Search for the cell housing the specified text and yield its [x, y] center coordinate. 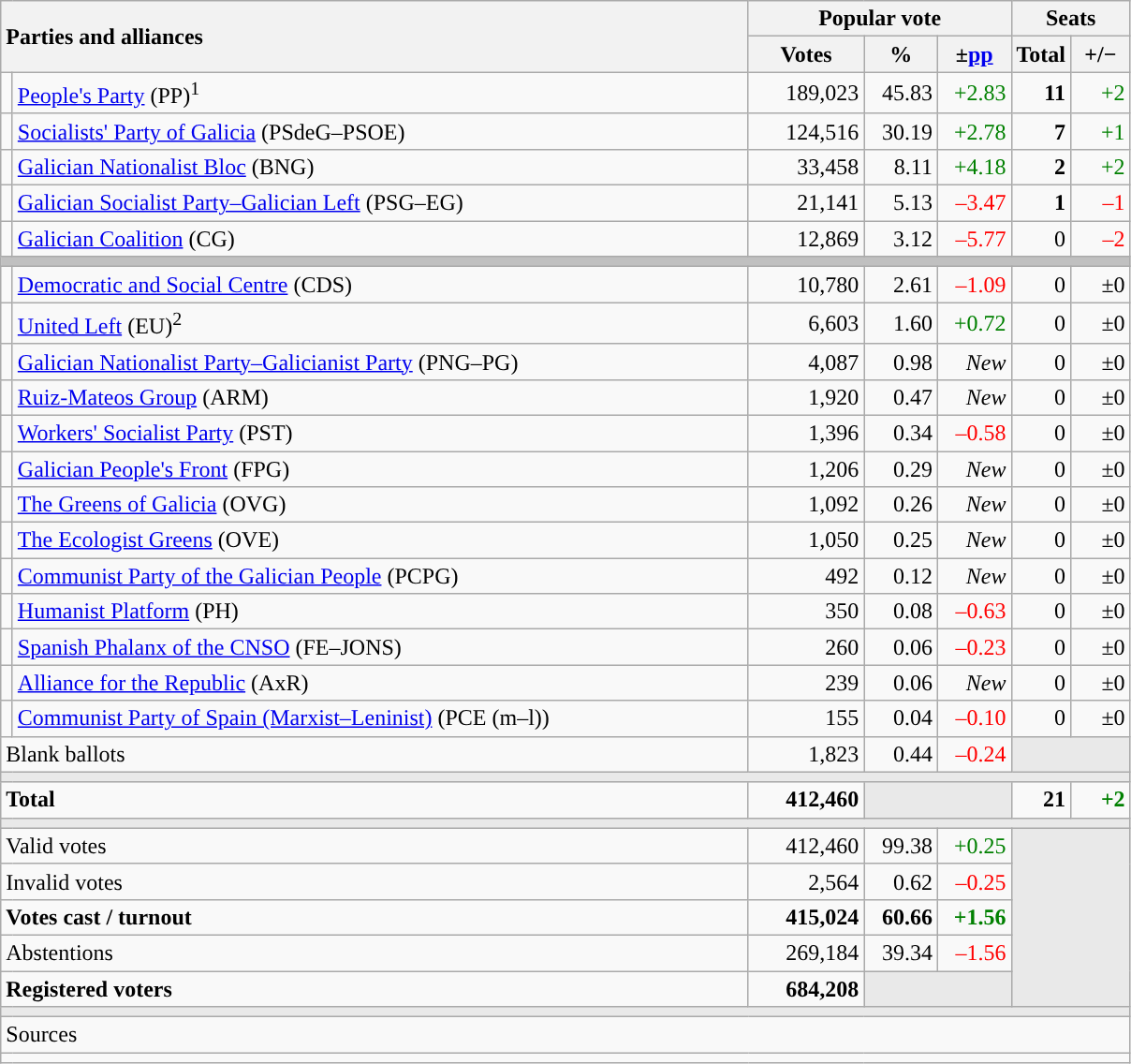
Valid votes [375, 846]
Registered voters [375, 989]
Parties and alliances [375, 37]
Galician Socialist Party–Galician Left (PSG–EG) [380, 203]
% [901, 54]
0.44 [901, 754]
0.26 [901, 505]
30.19 [901, 131]
–0.58 [974, 433]
21,141 [806, 203]
United Left (EU)2 [380, 324]
260 [806, 647]
–5.77 [974, 239]
+1 [1101, 131]
–0.24 [974, 754]
+0.25 [974, 846]
0.12 [901, 576]
The Greens of Galicia (OVG) [380, 505]
+2.83 [974, 94]
269,184 [806, 953]
Galician Nationalist Bloc (BNG) [380, 167]
–0.10 [974, 718]
0.98 [901, 362]
11 [1041, 94]
–3.47 [974, 203]
12,869 [806, 239]
0.04 [901, 718]
Democratic and Social Centre (CDS) [380, 285]
415,024 [806, 917]
189,023 [806, 94]
1.60 [901, 324]
Popular vote [880, 19]
684,208 [806, 989]
Sources [565, 1035]
155 [806, 718]
Votes [806, 54]
Votes cast / turnout [375, 917]
1,092 [806, 505]
3.12 [901, 239]
Invalid votes [375, 881]
People's Party (PP)1 [380, 94]
Seats [1071, 19]
124,516 [806, 131]
5.13 [901, 203]
The Ecologist Greens (OVE) [380, 540]
Blank ballots [375, 754]
21 [1041, 800]
+0.72 [974, 324]
–2 [1101, 239]
Workers' Socialist Party (PST) [380, 433]
Socialists' Party of Galicia (PSdeG–PSOE) [380, 131]
+2.78 [974, 131]
10,780 [806, 285]
Galician People's Front (FPG) [380, 469]
39.34 [901, 953]
60.66 [901, 917]
0.29 [901, 469]
+4.18 [974, 167]
1 [1041, 203]
492 [806, 576]
1,920 [806, 397]
239 [806, 683]
0.08 [901, 612]
8.11 [901, 167]
0.34 [901, 433]
6,603 [806, 324]
4,087 [806, 362]
45.83 [901, 94]
0.62 [901, 881]
–0.23 [974, 647]
0.47 [901, 397]
99.38 [901, 846]
Alliance for the Republic (AxR) [380, 683]
Communist Party of the Galician People (PCPG) [380, 576]
1,396 [806, 433]
Spanish Phalanx of the CNSO (FE–JONS) [380, 647]
Abstentions [375, 953]
–1.56 [974, 953]
2 [1041, 167]
Galician Nationalist Party–Galicianist Party (PNG–PG) [380, 362]
–1 [1101, 203]
350 [806, 612]
2,564 [806, 881]
±pp [974, 54]
–1.09 [974, 285]
1,206 [806, 469]
+/− [1101, 54]
Galician Coalition (CG) [380, 239]
Ruiz-Mateos Group (ARM) [380, 397]
–0.25 [974, 881]
Humanist Platform (PH) [380, 612]
+1.56 [974, 917]
2.61 [901, 285]
0.25 [901, 540]
7 [1041, 131]
33,458 [806, 167]
Communist Party of Spain (Marxist–Leninist) (PCE (m–l)) [380, 718]
1,050 [806, 540]
1,823 [806, 754]
–0.63 [974, 612]
